From the cell containing the given text, extract its center point as [x, y] coordinate. 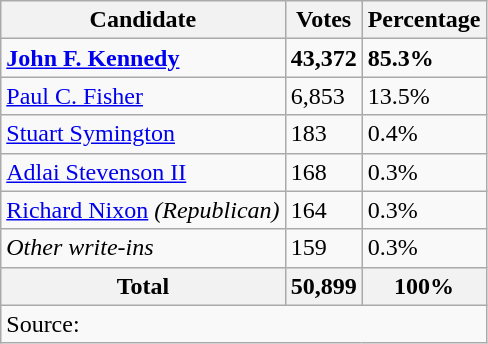
Source: [244, 324]
100% [424, 286]
0.4% [424, 134]
Other write-ins [143, 248]
Total [143, 286]
50,899 [324, 286]
Votes [324, 20]
Candidate [143, 20]
159 [324, 248]
Paul C. Fisher [143, 96]
Percentage [424, 20]
Richard Nixon (Republican) [143, 210]
164 [324, 210]
168 [324, 172]
85.3% [424, 58]
183 [324, 134]
Adlai Stevenson II [143, 172]
43,372 [324, 58]
6,853 [324, 96]
13.5% [424, 96]
John F. Kennedy [143, 58]
Stuart Symington [143, 134]
